Search for the cell housing the specified text and yield its [X, Y] center coordinate. 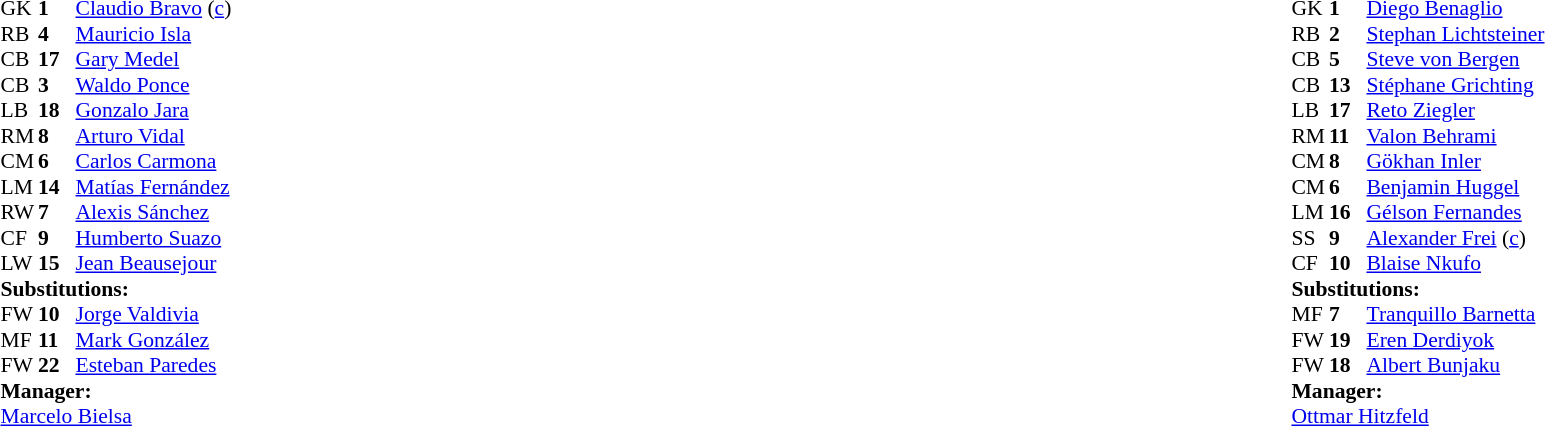
Albert Bunjaku [1455, 365]
Blaise Nkufo [1455, 263]
Steve von Bergen [1455, 59]
14 [57, 187]
Alexis Sánchez [154, 213]
3 [57, 85]
2 [1348, 34]
Mark González [154, 340]
16 [1348, 213]
Stéphane Grichting [1455, 85]
Jorge Valdivia [154, 315]
Jean Beausejour [154, 263]
Alexander Frei (c) [1455, 238]
Esteban Paredes [154, 365]
22 [57, 365]
Eren Derdiyok [1455, 340]
Benjamin Huggel [1455, 187]
Gary Medel [154, 59]
Valon Behrami [1455, 136]
Carlos Carmona [154, 161]
Matías Fernández [154, 187]
Gélson Fernandes [1455, 213]
Waldo Ponce [154, 85]
Stephan Lichtsteiner [1455, 34]
Gökhan Inler [1455, 161]
SS [1310, 238]
19 [1348, 340]
Gonzalo Jara [154, 111]
13 [1348, 85]
Tranquillo Barnetta [1455, 315]
4 [57, 34]
Arturo Vidal [154, 136]
5 [1348, 59]
LW [19, 263]
Humberto Suazo [154, 238]
Reto Ziegler [1455, 111]
15 [57, 263]
RW [19, 213]
Mauricio Isla [154, 34]
